From the cell containing the given text, extract its center point as [x, y] coordinate. 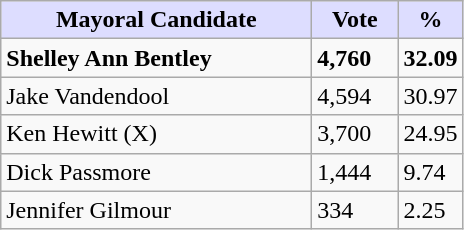
30.97 [430, 96]
Jennifer Gilmour [156, 210]
Jake Vandendool [156, 96]
Vote [355, 20]
Dick Passmore [156, 172]
Mayoral Candidate [156, 20]
2.25 [430, 210]
9.74 [430, 172]
1,444 [355, 172]
Ken Hewitt (X) [156, 134]
24.95 [430, 134]
3,700 [355, 134]
Shelley Ann Bentley [156, 58]
4,594 [355, 96]
334 [355, 210]
% [430, 20]
4,760 [355, 58]
32.09 [430, 58]
